Provide the (x, y) coordinate of the cell's center where the given text is located.  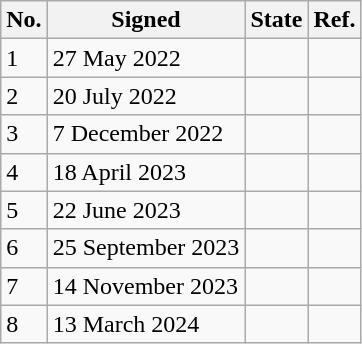
7 December 2022 (146, 134)
13 March 2024 (146, 324)
27 May 2022 (146, 58)
Ref. (334, 20)
3 (24, 134)
2 (24, 96)
22 June 2023 (146, 210)
20 July 2022 (146, 96)
5 (24, 210)
14 November 2023 (146, 286)
State (276, 20)
1 (24, 58)
7 (24, 286)
No. (24, 20)
4 (24, 172)
18 April 2023 (146, 172)
8 (24, 324)
Signed (146, 20)
25 September 2023 (146, 248)
6 (24, 248)
